For the text-containing cell, return its midpoint in [X, Y] coordinate format. 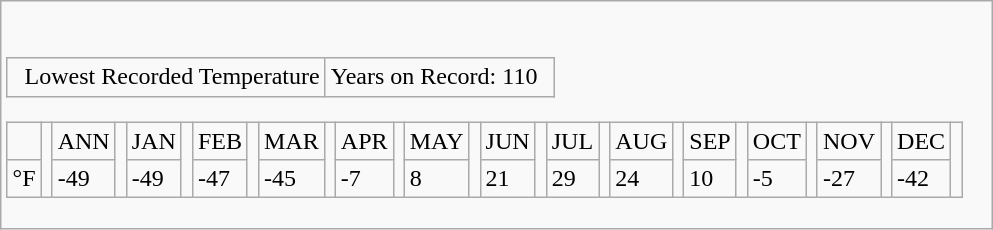
-47 [220, 179]
-45 [292, 179]
MAR [292, 141]
OCT [776, 141]
°F [24, 179]
JUL [572, 141]
Years on Record: 110 [440, 77]
APR [364, 141]
FEB [220, 141]
Lowest Recorded Temperature Years on Record: 110 ANN JAN FEB MAR APR MAY JUN JUL AUG SEP OCT NOV DEC °F -49 -49 -47 -45 -7 8 21 29 24 10 -5 -27 -42 [496, 114]
-5 [776, 179]
JUN [508, 141]
29 [572, 179]
8 [436, 179]
AUG [642, 141]
MAY [436, 141]
-7 [364, 179]
-42 [922, 179]
Lowest Recorded Temperature [166, 77]
ANN [84, 141]
DEC [922, 141]
SEP [710, 141]
NOV [848, 141]
24 [642, 179]
10 [710, 179]
JAN [154, 141]
-27 [848, 179]
21 [508, 179]
